Return the [X, Y] coordinate for the center point of the cell that contains the specified text.  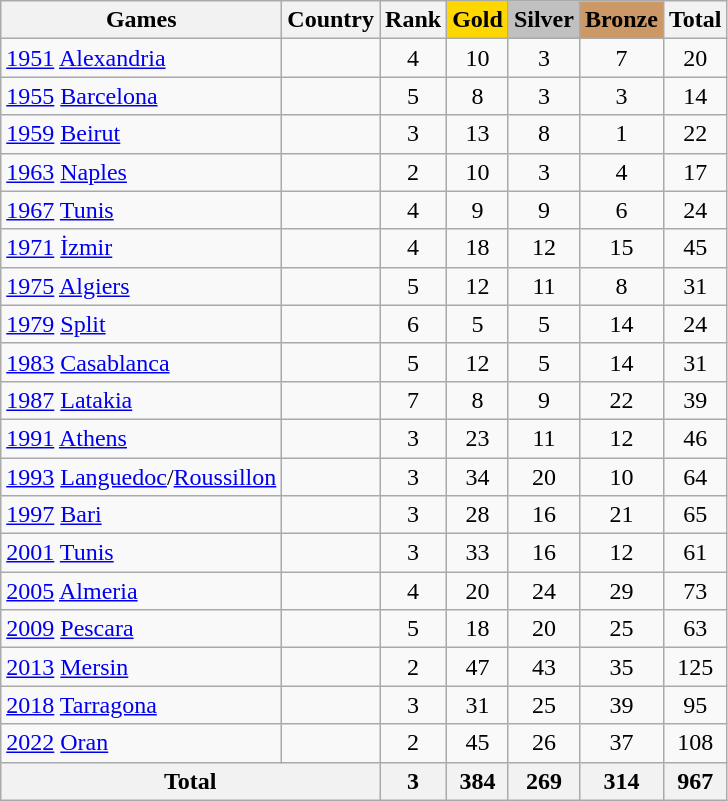
33 [478, 553]
37 [621, 743]
65 [695, 515]
17 [695, 172]
46 [695, 438]
Rank [414, 20]
47 [478, 667]
1967 Tunis [142, 210]
35 [621, 667]
1987 Latakia [142, 400]
28 [478, 515]
95 [695, 705]
269 [544, 781]
73 [695, 591]
61 [695, 553]
15 [621, 248]
1963 Naples [142, 172]
2005 Almeria [142, 591]
967 [695, 781]
1959 Beirut [142, 134]
1991 Athens [142, 438]
21 [621, 515]
43 [544, 667]
26 [544, 743]
Gold [478, 20]
1971 İzmir [142, 248]
63 [695, 629]
384 [478, 781]
Silver [544, 20]
1979 Split [142, 324]
1993 Languedoc/Roussillon [142, 477]
1 [621, 134]
2022 Oran [142, 743]
2013 Mersin [142, 667]
64 [695, 477]
23 [478, 438]
2001 Tunis [142, 553]
13 [478, 134]
108 [695, 743]
1951 Alexandria [142, 58]
125 [695, 667]
314 [621, 781]
2009 Pescara [142, 629]
Bronze [621, 20]
34 [478, 477]
1997 Bari [142, 515]
Country [331, 20]
29 [621, 591]
1955 Barcelona [142, 96]
Games [142, 20]
1975 Algiers [142, 286]
1983 Casablanca [142, 362]
2018 Tarragona [142, 705]
